Capture the cell that displays the provided text and extract its [x, y] central coordinate. 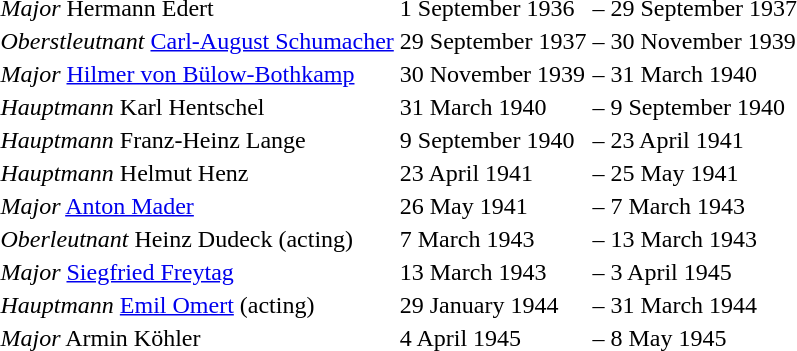
13 March 1943 [493, 272]
9 September 1940 [493, 140]
26 May 1941 [493, 206]
29 January 1944 [493, 305]
30 November 1939 [493, 74]
23 April 1941 [493, 173]
29 September 1937 [493, 41]
7 March 1943 [493, 239]
31 March 1940 [493, 107]
